Find where the given text appears and provide that cell's center as (X, Y) coordinate. 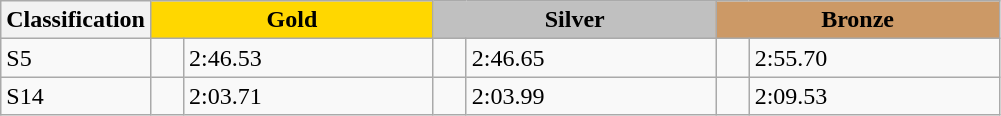
2:46.53 (308, 58)
S14 (76, 96)
Classification (76, 20)
2:46.65 (591, 58)
Silver (574, 20)
Gold (292, 20)
S5 (76, 58)
2:09.53 (874, 96)
2:03.99 (591, 96)
2:55.70 (874, 58)
2:03.71 (308, 96)
Bronze (858, 20)
